Capture the cell that displays the provided text and extract its (X, Y) central coordinate. 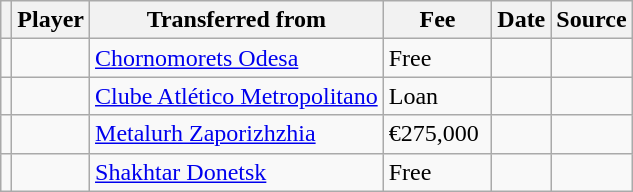
Date (522, 20)
Chornomorets Odesa (237, 58)
Loan (438, 96)
Player (51, 20)
Metalurh Zaporizhzhia (237, 134)
Clube Atlético Metropolitano (237, 96)
€275,000 (438, 134)
Source (592, 20)
Fee (438, 20)
Transferred from (237, 20)
Shakhtar Donetsk (237, 172)
